Return the [x, y] coordinate for the center point of the cell that contains the specified text.  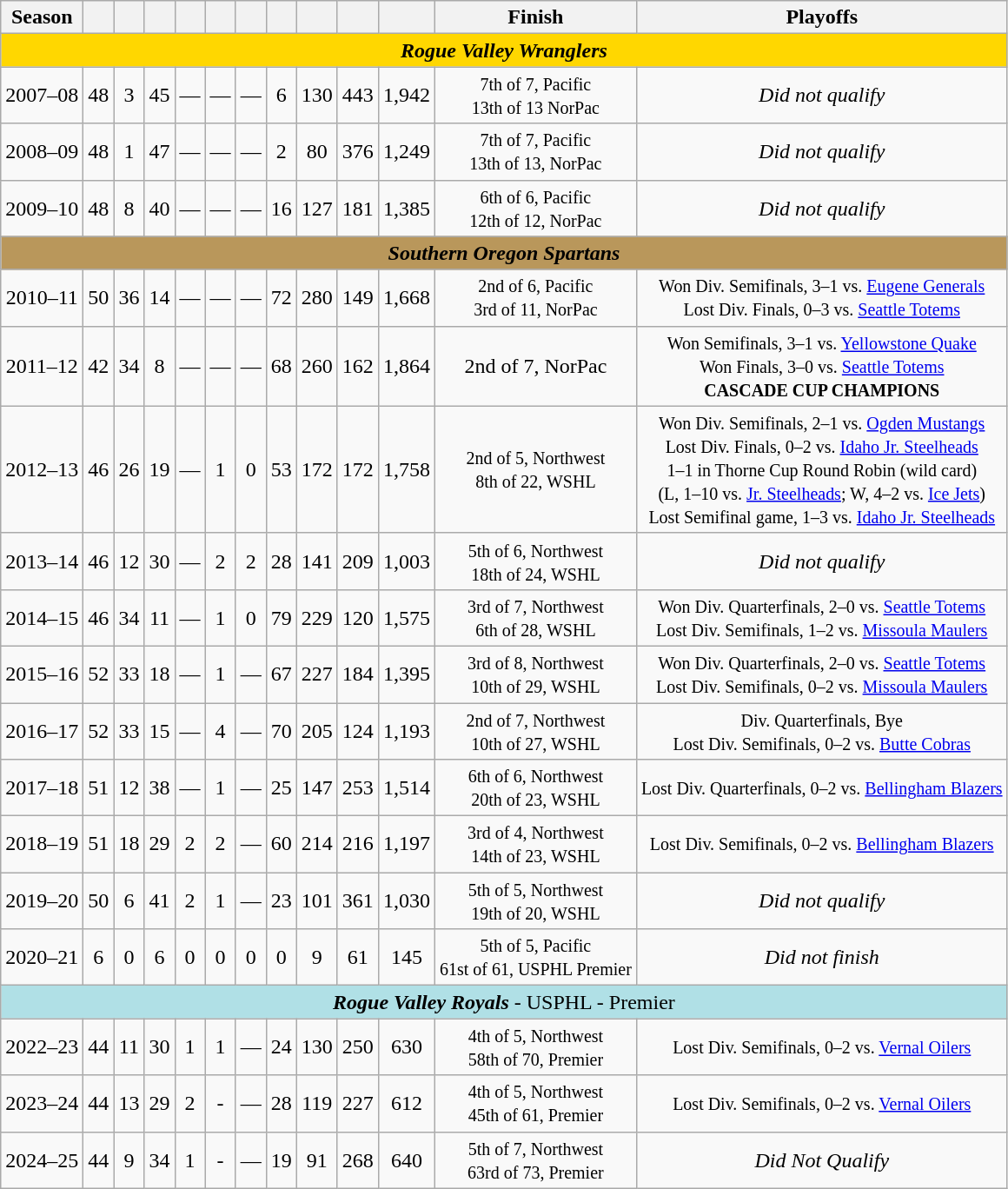
26 [129, 469]
47 [160, 151]
119 [316, 1104]
5th of 5, Pacific61st of 61, USPHL Premier [535, 958]
181 [358, 209]
141 [316, 561]
229 [316, 617]
2023–24 [42, 1104]
Won Div. Semifinals, 3–1 vs. Eugene GeneralsLost Div. Finals, 0–3 vs. Seattle Totems [822, 297]
Div. Quarterfinals, ByeLost Div. Semifinals, 0–2 vs. Butte Cobras [822, 730]
2009–10 [42, 209]
13 [129, 1104]
67 [282, 674]
184 [358, 674]
120 [358, 617]
Did Not Qualify [822, 1159]
15 [160, 730]
3rd of 4, Northwest14th of 23, WSHL [535, 845]
60 [282, 845]
Southern Oregon Spartans [504, 253]
2012–13 [42, 469]
162 [358, 366]
2nd of 5, Northwest8th of 22, WSHL [535, 469]
101 [316, 900]
7th of 7, Pacific13th of 13, NorPac [535, 151]
4th of 5, Northwest58th of 70, Premier [535, 1046]
38 [160, 787]
Season [42, 17]
1,385 [407, 209]
80 [316, 151]
260 [316, 366]
1,668 [407, 297]
Rogue Valley Wranglers [504, 50]
1,249 [407, 151]
3rd of 8, Northwest10th of 29, WSHL [535, 674]
1,575 [407, 617]
124 [358, 730]
4th of 5, Northwest45th of 61, Premier [535, 1104]
24 [282, 1046]
1,193 [407, 730]
216 [358, 845]
Won Semifinals, 3–1 vs. Yellowstone QuakeWon Finals, 3–0 vs. Seattle TotemsCASCADE CUP CHAMPIONS [822, 366]
2017–18 [42, 787]
70 [282, 730]
Lost Div. Semifinals, 0–2 vs. Bellingham Blazers [822, 845]
1,758 [407, 469]
2nd of 7, NorPac [535, 366]
630 [407, 1046]
2016–17 [42, 730]
127 [316, 209]
5th of 5, Northwest19th of 20, WSHL [535, 900]
5th of 7, Northwest63rd of 73, Premier [535, 1159]
91 [316, 1159]
79 [282, 617]
45 [160, 96]
2nd of 6, Pacific3rd of 11, NorPac [535, 297]
1,030 [407, 900]
72 [282, 297]
61 [358, 958]
42 [99, 366]
1,864 [407, 366]
376 [358, 151]
Playoffs [822, 17]
253 [358, 787]
2015–16 [42, 674]
36 [129, 297]
Won Div. Quarterfinals, 2–0 vs. Seattle TotemsLost Div. Semifinals, 0–2 vs. Missoula Maulers [822, 674]
2nd of 7, Northwest10th of 27, WSHL [535, 730]
25 [282, 787]
2019–20 [42, 900]
7th of 7, Pacific13th of 13 NorPac [535, 96]
2013–14 [42, 561]
Did not finish [822, 958]
280 [316, 297]
612 [407, 1104]
1,197 [407, 845]
2020–21 [42, 958]
145 [407, 958]
205 [316, 730]
23 [282, 900]
361 [358, 900]
2014–15 [42, 617]
2010–11 [42, 297]
443 [358, 96]
68 [282, 366]
6th of 6, Northwest20th of 23, WSHL [535, 787]
41 [160, 900]
5th of 6, Northwest18th of 24, WSHL [535, 561]
2018–19 [42, 845]
3 [129, 96]
2024–25 [42, 1159]
1,514 [407, 787]
2007–08 [42, 96]
Rogue Valley Royals - USPHL - Premier [504, 1002]
4 [221, 730]
Lost Div. Quarterfinals, 0–2 vs. Bellingham Blazers [822, 787]
2011–12 [42, 366]
2022–23 [42, 1046]
Won Div. Quarterfinals, 2–0 vs. Seattle TotemsLost Div. Semifinals, 1–2 vs. Missoula Maulers [822, 617]
1,395 [407, 674]
53 [282, 469]
209 [358, 561]
3rd of 7, Northwest6th of 28, WSHL [535, 617]
268 [358, 1159]
40 [160, 209]
14 [160, 297]
250 [358, 1046]
6th of 6, Pacific12th of 12, NorPac [535, 209]
147 [316, 787]
640 [407, 1159]
2008–09 [42, 151]
214 [316, 845]
1,003 [407, 561]
149 [358, 297]
Finish [535, 17]
1,942 [407, 96]
16 [282, 209]
